Scan for the cell matching the given text and deliver its (X, Y) coordinate at center. 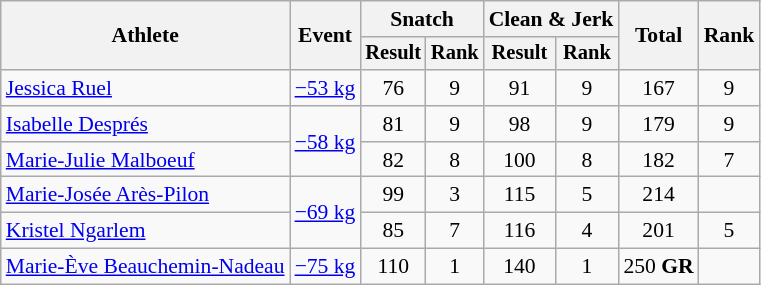
Athlete (146, 36)
81 (393, 124)
85 (393, 231)
−69 kg (326, 212)
−53 kg (326, 88)
250 GR (658, 267)
3 (455, 195)
115 (520, 195)
116 (520, 231)
Snatch (422, 19)
4 (586, 231)
214 (658, 195)
98 (520, 124)
82 (393, 160)
Isabelle Després (146, 124)
167 (658, 88)
−75 kg (326, 267)
182 (658, 160)
110 (393, 267)
Marie-Josée Arès-Pilon (146, 195)
Clean & Jerk (552, 19)
100 (520, 160)
76 (393, 88)
99 (393, 195)
201 (658, 231)
Total (658, 36)
−58 kg (326, 142)
Kristel Ngarlem (146, 231)
Marie-Ève Beauchemin-Nadeau (146, 267)
91 (520, 88)
140 (520, 267)
179 (658, 124)
Marie-Julie Malboeuf (146, 160)
Event (326, 36)
Jessica Ruel (146, 88)
